Output the (x, y) coordinate of the center of the cell containing the given text.  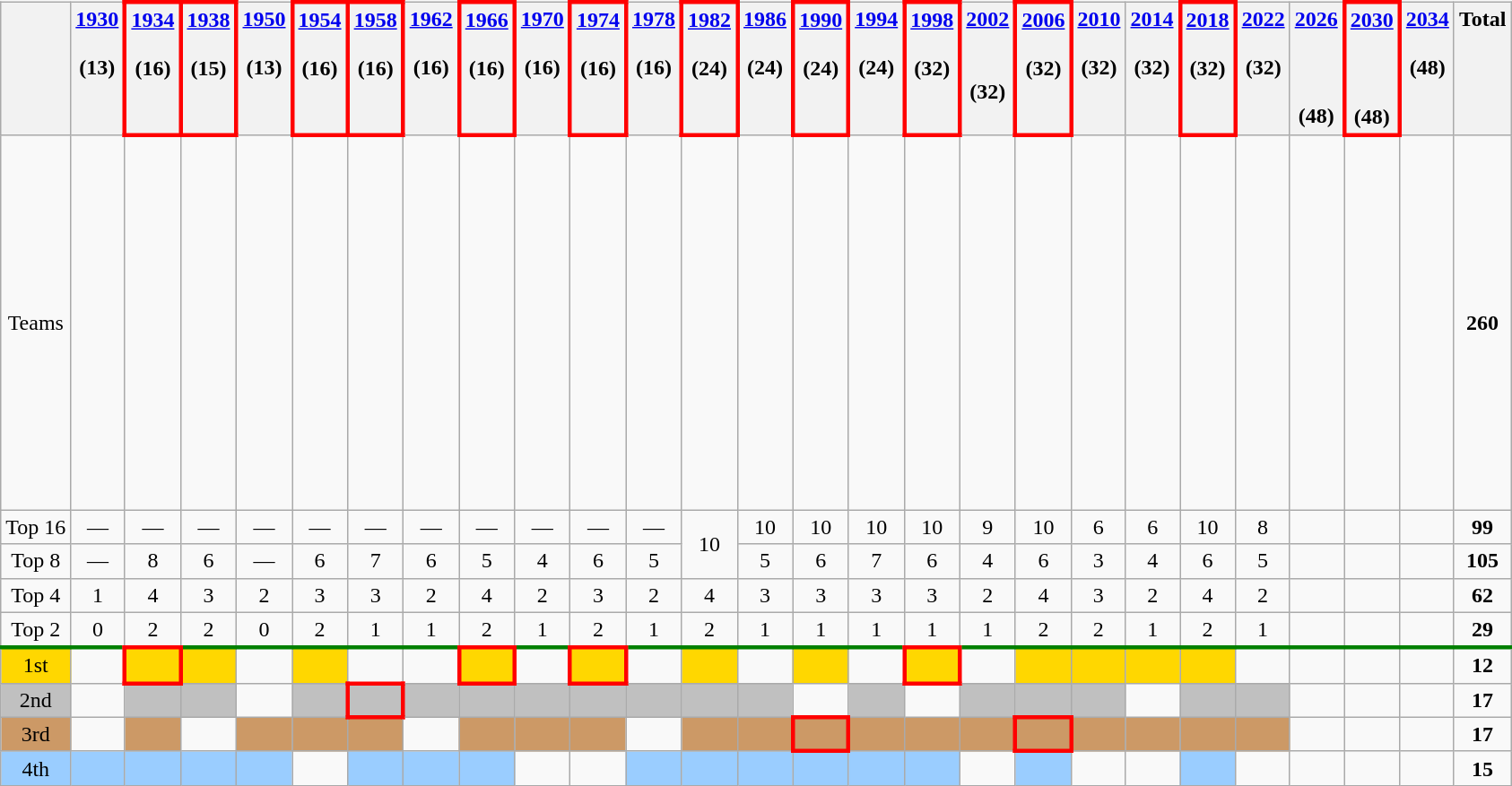
2002 (32) (987, 68)
Top 4 (36, 595)
Total (1482, 68)
2022 (32) (1263, 68)
29 (1482, 630)
1954 (16) (320, 68)
1930 (13) (99, 68)
99 (1482, 527)
1990 (24) (821, 68)
4th (36, 768)
12 (1482, 666)
2018 (32) (1208, 68)
1966 (16) (487, 68)
2026 (48) (1316, 68)
1934 (16) (152, 68)
Top 8 (36, 561)
1986 (24) (765, 68)
1962 (16) (431, 68)
3rd (36, 734)
260 (1482, 323)
Top 2 (36, 630)
105 (1482, 561)
1974 (16) (598, 68)
1958 (16) (376, 68)
1938 (15) (208, 68)
1950 (13) (264, 68)
15 (1482, 768)
1st (36, 666)
Top 16 (36, 527)
62 (1482, 595)
2034(48) (1428, 68)
1998 (32) (932, 68)
9 (987, 527)
2014 (32) (1153, 68)
2006 (32) (1043, 68)
Teams (36, 323)
2030 (48) (1372, 68)
1994 (24) (876, 68)
2010 (32) (1098, 68)
1982 (24) (709, 68)
1978 (16) (654, 68)
2nd (36, 700)
1970 (16) (543, 68)
